Provide the (x, y) coordinate of the cell's center where the given text is located.  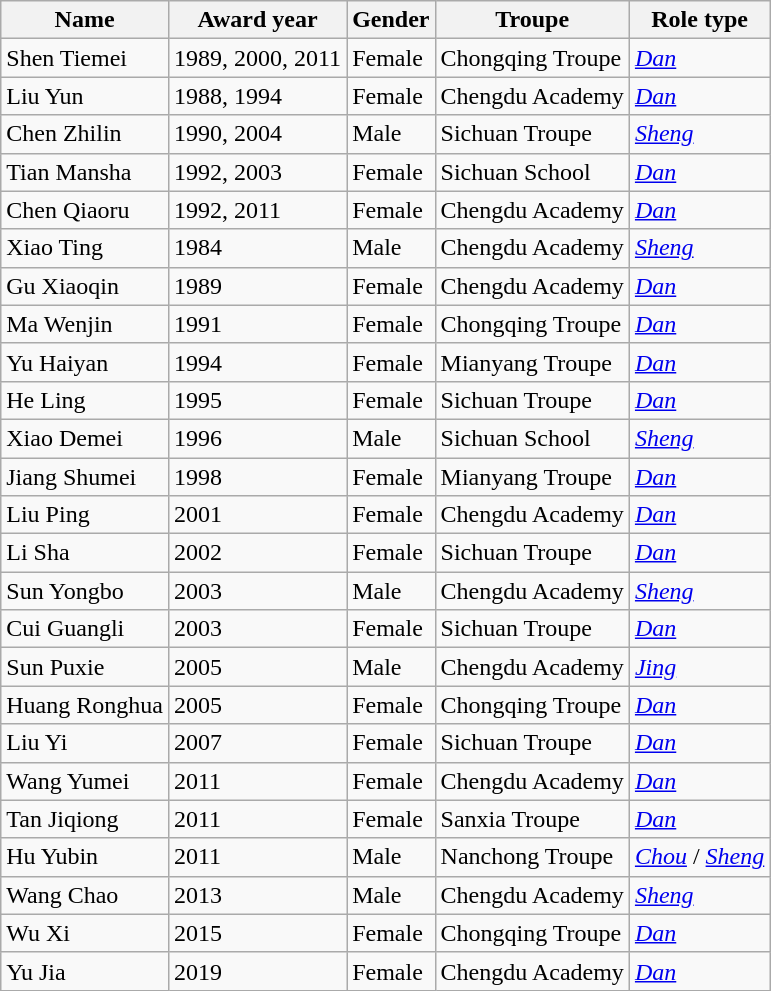
2019 (257, 971)
1992, 2011 (257, 210)
Chen Zhilin (85, 134)
1984 (257, 248)
2007 (257, 743)
Ma Wenjin (85, 324)
1988, 1994 (257, 96)
He Ling (85, 400)
Liu Yun (85, 96)
Sun Puxie (85, 667)
1991 (257, 324)
Liu Ping (85, 515)
Yu Haiyan (85, 362)
Huang Ronghua (85, 705)
1998 (257, 477)
1994 (257, 362)
Chen Qiaoru (85, 210)
1995 (257, 400)
1990, 2004 (257, 134)
Wang Yumei (85, 781)
1996 (257, 438)
Cui Guangli (85, 629)
Jing (699, 667)
Li Sha (85, 553)
Tan Jiqiong (85, 819)
1989 (257, 286)
1989, 2000, 2011 (257, 58)
2002 (257, 553)
Shen Tiemei (85, 58)
Jiang Shumei (85, 477)
Wang Chao (85, 895)
2015 (257, 933)
2013 (257, 895)
Award year (257, 20)
Nanchong Troupe (532, 857)
Tian Mansha (85, 172)
Liu Yi (85, 743)
Gu Xiaoqin (85, 286)
Name (85, 20)
Yu Jia (85, 971)
Wu Xi (85, 933)
Troupe (532, 20)
Xiao Demei (85, 438)
Sanxia Troupe (532, 819)
Xiao Ting (85, 248)
2001 (257, 515)
Role type (699, 20)
Gender (391, 20)
Sun Yongbo (85, 591)
Hu Yubin (85, 857)
1992, 2003 (257, 172)
Chou / Sheng (699, 857)
